Detect which cell encompasses the target text, then output its (x, y) center coordinate. 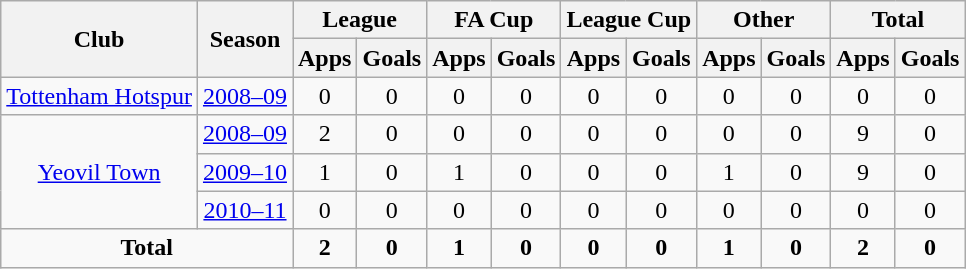
League Cup (629, 20)
Yeovil Town (100, 172)
Season (244, 39)
2009–10 (244, 172)
Other (764, 20)
Club (100, 39)
2010–11 (244, 210)
League (359, 20)
FA Cup (494, 20)
Tottenham Hotspur (100, 96)
